Detect which cell encompasses the target text, then output its (x, y) center coordinate. 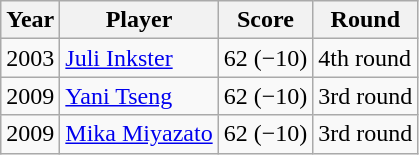
Mika Miyazato (139, 134)
Yani Tseng (139, 96)
Round (366, 20)
2003 (30, 58)
Player (139, 20)
Score (266, 20)
Juli Inkster (139, 58)
4th round (366, 58)
Year (30, 20)
